Return the (X, Y) coordinate for the center point of the cell that contains the specified text.  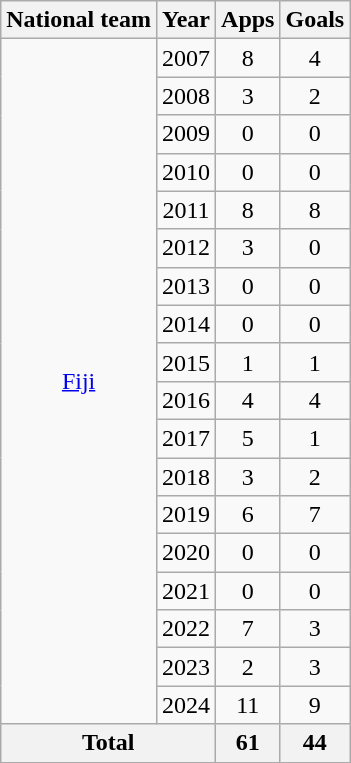
9 (315, 705)
2022 (186, 629)
Apps (248, 20)
2016 (186, 400)
2023 (186, 667)
2017 (186, 438)
Fiji (79, 382)
6 (248, 515)
2020 (186, 553)
2019 (186, 515)
2013 (186, 286)
44 (315, 743)
5 (248, 438)
2015 (186, 362)
2011 (186, 210)
2012 (186, 248)
2007 (186, 58)
2018 (186, 477)
National team (79, 20)
Goals (315, 20)
Year (186, 20)
Total (108, 743)
2021 (186, 591)
2014 (186, 324)
2010 (186, 172)
2024 (186, 705)
61 (248, 743)
2009 (186, 134)
2008 (186, 96)
11 (248, 705)
